Identify which cell holds the provided text, then report its (x, y) central coordinate. 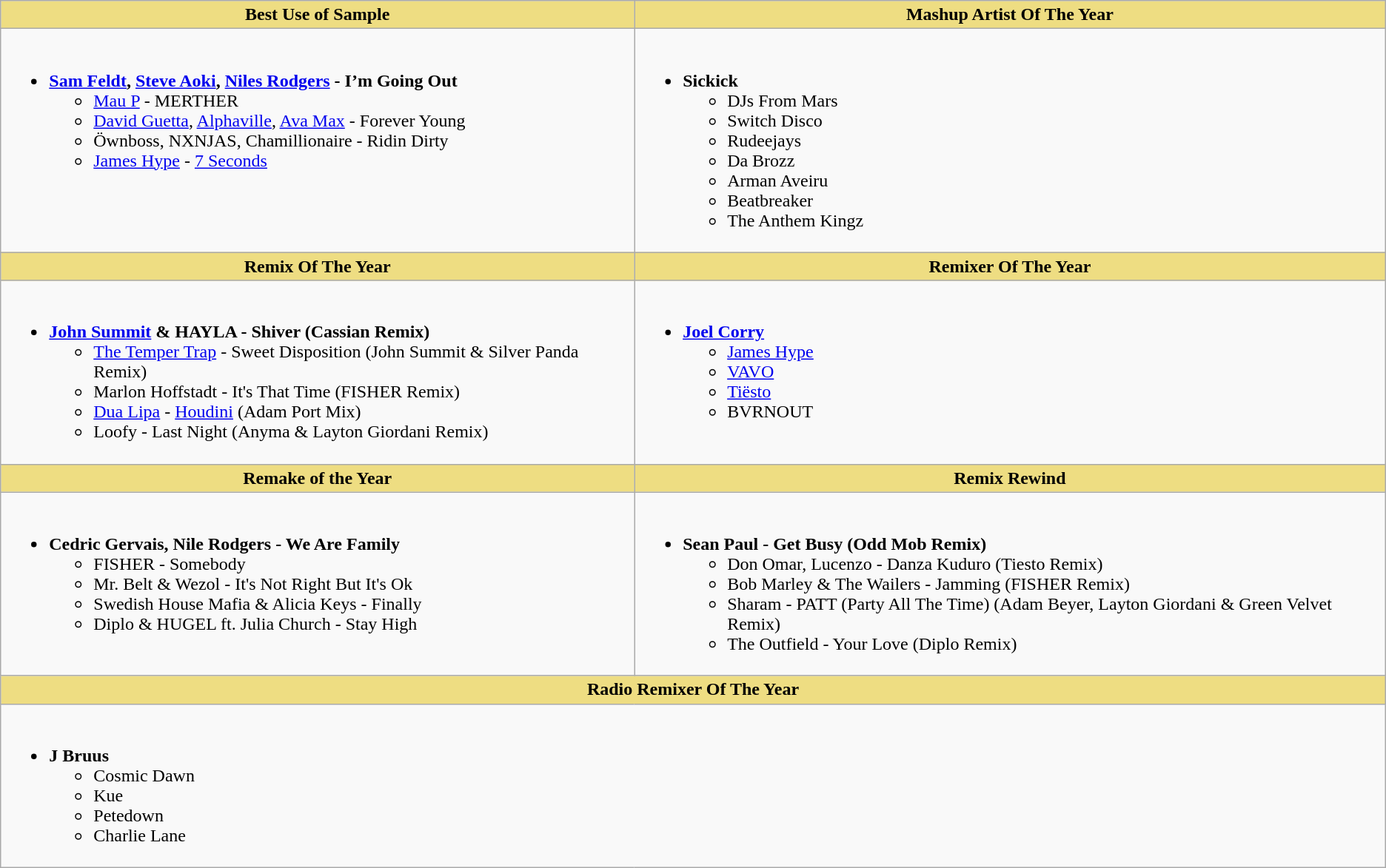
Remake of the Year (318, 478)
Joel CorryJames HypeVAVOTiëstoBVRNOUT (1010, 372)
Remix Of The Year (318, 266)
Mashup Artist Of The Year (1010, 15)
Remix Rewind (1010, 478)
Best Use of Sample (318, 15)
Radio Remixer Of The Year (693, 690)
J BruusCosmic DawnKuePetedownCharlie Lane (693, 786)
Remixer Of The Year (1010, 266)
SickickDJs From MarsSwitch DiscoRudeejaysDa BrozzArman AveiruBeatbreakerThe Anthem Kingz (1010, 141)
